Return the [x, y] coordinate for the center point of the cell that contains the specified text.  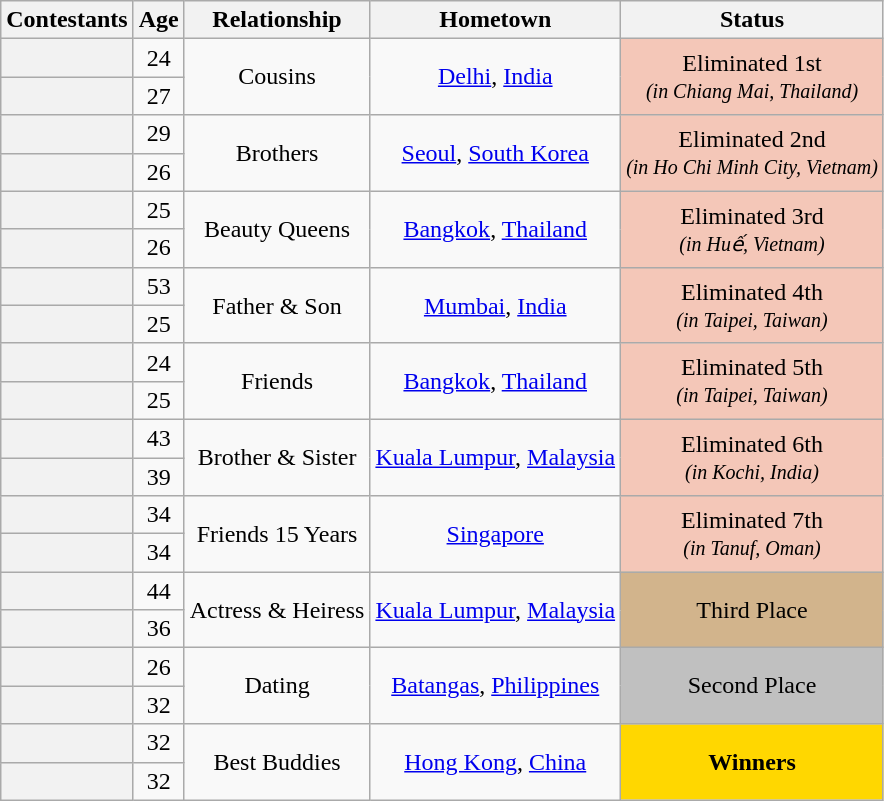
Cousins [277, 77]
Third Place [752, 610]
Hometown [496, 20]
Singapore [496, 534]
36 [158, 629]
Eliminated 2nd(in Ho Chi Minh City, Vietnam) [752, 153]
Hong Kong, China [496, 762]
Delhi, India [496, 77]
Seoul, South Korea [496, 153]
Friends [277, 381]
Beauty Queens [277, 229]
Father & Son [277, 305]
Winners [752, 762]
53 [158, 286]
Friends 15 Years [277, 534]
Mumbai, India [496, 305]
Eliminated 5th(in Taipei, Taiwan) [752, 381]
Eliminated 1st(in Chiang Mai, Thailand) [752, 77]
Contestants [67, 20]
Actress & Heiress [277, 610]
Relationship [277, 20]
Brothers [277, 153]
Eliminated 6th(in Kochi, India) [752, 457]
Batangas, Philippines [496, 686]
Eliminated 4th(in Taipei, Taiwan) [752, 305]
Eliminated 3rd(in Huế, Vietnam) [752, 229]
Best Buddies [277, 762]
Brother & Sister [277, 457]
44 [158, 591]
39 [158, 477]
43 [158, 438]
29 [158, 134]
Second Place [752, 686]
27 [158, 96]
Age [158, 20]
Dating [277, 686]
Eliminated 7th(in Tanuf, Oman) [752, 534]
Status [752, 20]
